Extract the [X, Y] coordinate from the center of the cell holding the provided text.  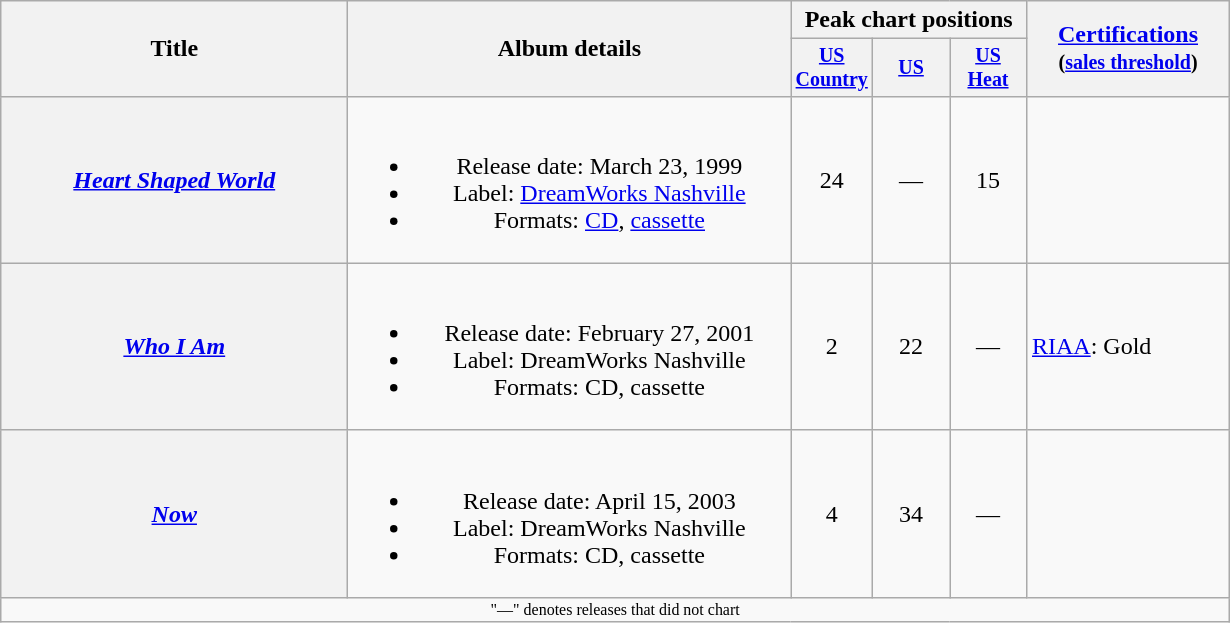
Album details [570, 49]
15 [988, 180]
34 [912, 514]
Heart Shaped World [174, 180]
2 [832, 346]
Peak chart positions [909, 20]
USHeat [988, 68]
RIAA: Gold [1128, 346]
Release date: March 23, 1999Label: DreamWorks NashvilleFormats: CD, cassette [570, 180]
US [912, 68]
22 [912, 346]
Release date: February 27, 2001Label: DreamWorks NashvilleFormats: CD, cassette [570, 346]
24 [832, 180]
Now [174, 514]
"—" denotes releases that did not chart [616, 609]
Title [174, 49]
4 [832, 514]
Certifications(sales threshold) [1128, 49]
US Country [832, 68]
Who I Am [174, 346]
Release date: April 15, 2003Label: DreamWorks NashvilleFormats: CD, cassette [570, 514]
